Locate the cell with the specified text and output its (x, y) center coordinate. 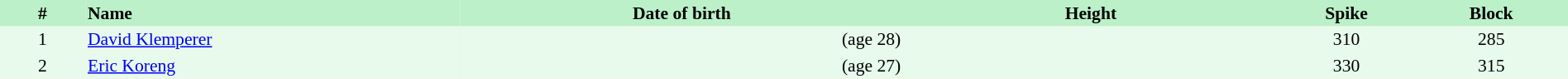
David Klemperer (273, 40)
(age 27) (681, 66)
315 (1491, 66)
310 (1346, 40)
2 (43, 66)
Block (1491, 13)
330 (1346, 66)
(age 28) (681, 40)
Date of birth (681, 13)
Spike (1346, 13)
# (43, 13)
Eric Koreng (273, 66)
285 (1491, 40)
Height (1090, 13)
Name (273, 13)
1 (43, 40)
